Extract the [x, y] coordinate from the center of the cell holding the provided text.  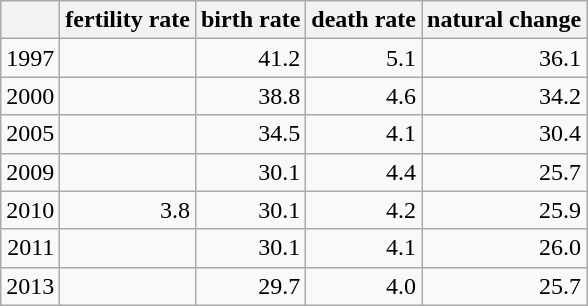
26.0 [504, 248]
36.1 [504, 58]
30.4 [504, 134]
2013 [30, 286]
41.2 [250, 58]
birth rate [250, 20]
4.6 [364, 96]
25.9 [504, 210]
2000 [30, 96]
34.2 [504, 96]
fertility rate [128, 20]
4.2 [364, 210]
38.8 [250, 96]
3.8 [128, 210]
2011 [30, 248]
1997 [30, 58]
2010 [30, 210]
2009 [30, 172]
34.5 [250, 134]
death rate [364, 20]
4.4 [364, 172]
29.7 [250, 286]
4.0 [364, 286]
2005 [30, 134]
5.1 [364, 58]
natural change [504, 20]
